Scan for the cell matching the given text and deliver its (x, y) coordinate at center. 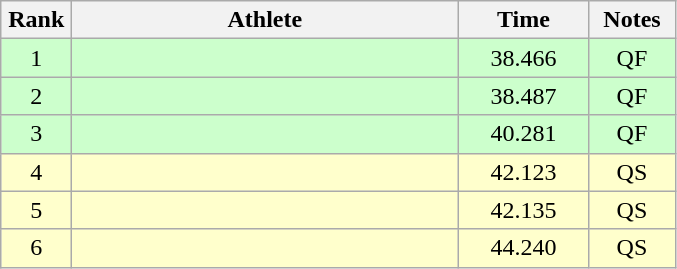
4 (36, 172)
38.466 (524, 58)
38.487 (524, 96)
42.123 (524, 172)
42.135 (524, 210)
40.281 (524, 134)
1 (36, 58)
5 (36, 210)
44.240 (524, 248)
Athlete (265, 20)
Time (524, 20)
3 (36, 134)
6 (36, 248)
Notes (632, 20)
2 (36, 96)
Rank (36, 20)
